Locate the cell with the specified text and output its [X, Y] center coordinate. 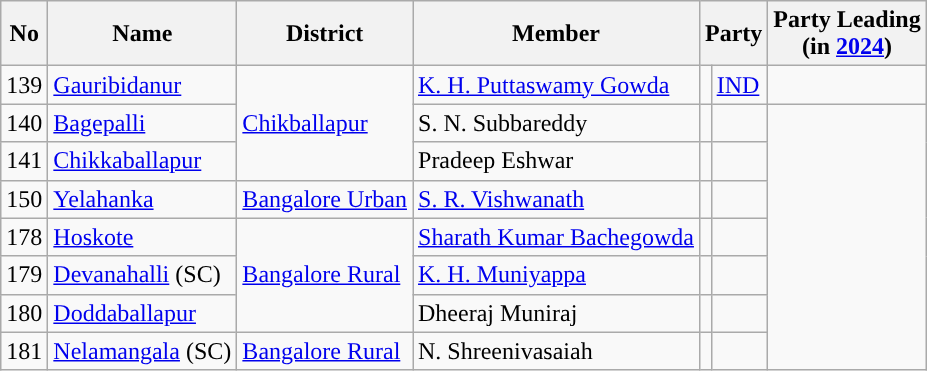
139 [24, 85]
Chikkaballapur [142, 161]
Pradeep Eshwar [556, 161]
181 [24, 351]
178 [24, 237]
District [325, 34]
Nelamangala (SC) [142, 351]
179 [24, 275]
141 [24, 161]
Chikballapur [325, 123]
150 [24, 199]
Gauribidanur [142, 85]
Name [142, 34]
IND [740, 85]
Bangalore Urban [325, 199]
S. N. Subbareddy [556, 123]
N. Shreenivasaiah [556, 351]
140 [24, 123]
K. H. Puttaswamy Gowda [556, 85]
Dheeraj Muniraj [556, 313]
Party [733, 34]
Bagepalli [142, 123]
S. R. Vishwanath [556, 199]
Hoskote [142, 237]
Party Leading(in 2024) [847, 34]
Doddaballapur [142, 313]
Member [556, 34]
K. H. Muniyappa [556, 275]
Devanahalli (SC) [142, 275]
Sharath Kumar Bachegowda [556, 237]
Yelahanka [142, 199]
180 [24, 313]
No [24, 34]
